Find where the given text appears and provide that cell's center as [x, y] coordinate. 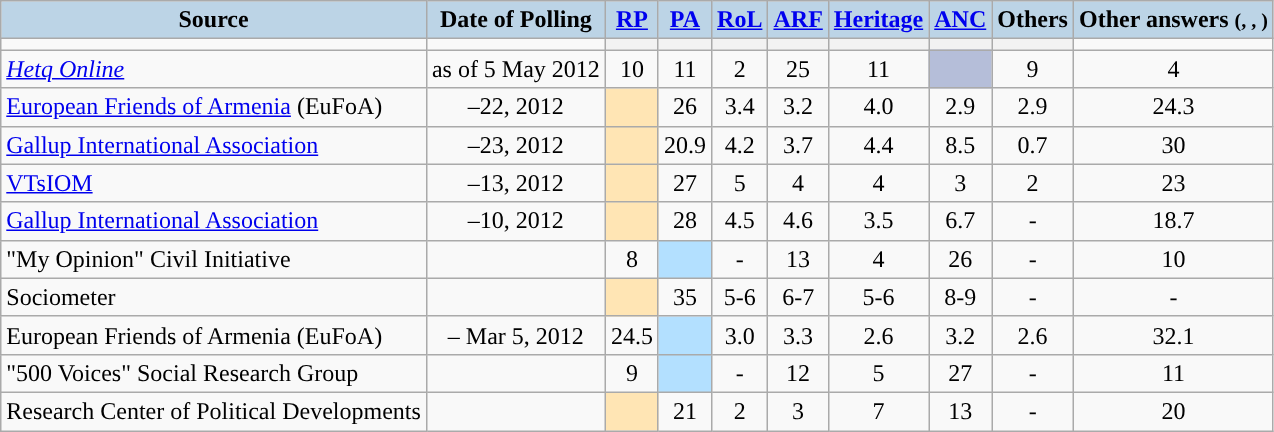
–23, 2012 [516, 145]
8 [632, 259]
Heritage [878, 20]
25 [798, 69]
6-7 [798, 297]
3.4 [740, 107]
3.0 [740, 335]
30 [1173, 145]
0.7 [1033, 145]
"My Opinion" Civil Initiative [214, 259]
21 [684, 411]
ARF [798, 20]
4.6 [798, 221]
3.5 [878, 221]
8-9 [960, 297]
35 [684, 297]
3.7 [798, 145]
Others [1033, 20]
24.5 [632, 335]
6.7 [960, 221]
PA [684, 20]
Hetq Online [214, 69]
20.9 [684, 145]
–22, 2012 [516, 107]
as of 5 May 2012 [516, 69]
RP [632, 20]
Research Center of Political Developments [214, 411]
4.4 [878, 145]
23 [1173, 183]
–13, 2012 [516, 183]
3.3 [798, 335]
18.7 [1173, 221]
ANC [960, 20]
7 [878, 411]
"500 Voices" Social Research Group [214, 373]
12 [798, 373]
VTsIOM [214, 183]
4.5 [740, 221]
8.5 [960, 145]
28 [684, 221]
– Mar 5, 2012 [516, 335]
Sociometer [214, 297]
RoL [740, 20]
32.1 [1173, 335]
Date of Polling [516, 20]
4.2 [740, 145]
24.3 [1173, 107]
–10, 2012 [516, 221]
Source [214, 20]
4.0 [878, 107]
Other answers (, , ) [1173, 20]
20 [1173, 411]
